Scan for the cell matching the given text and deliver its [x, y] coordinate at center. 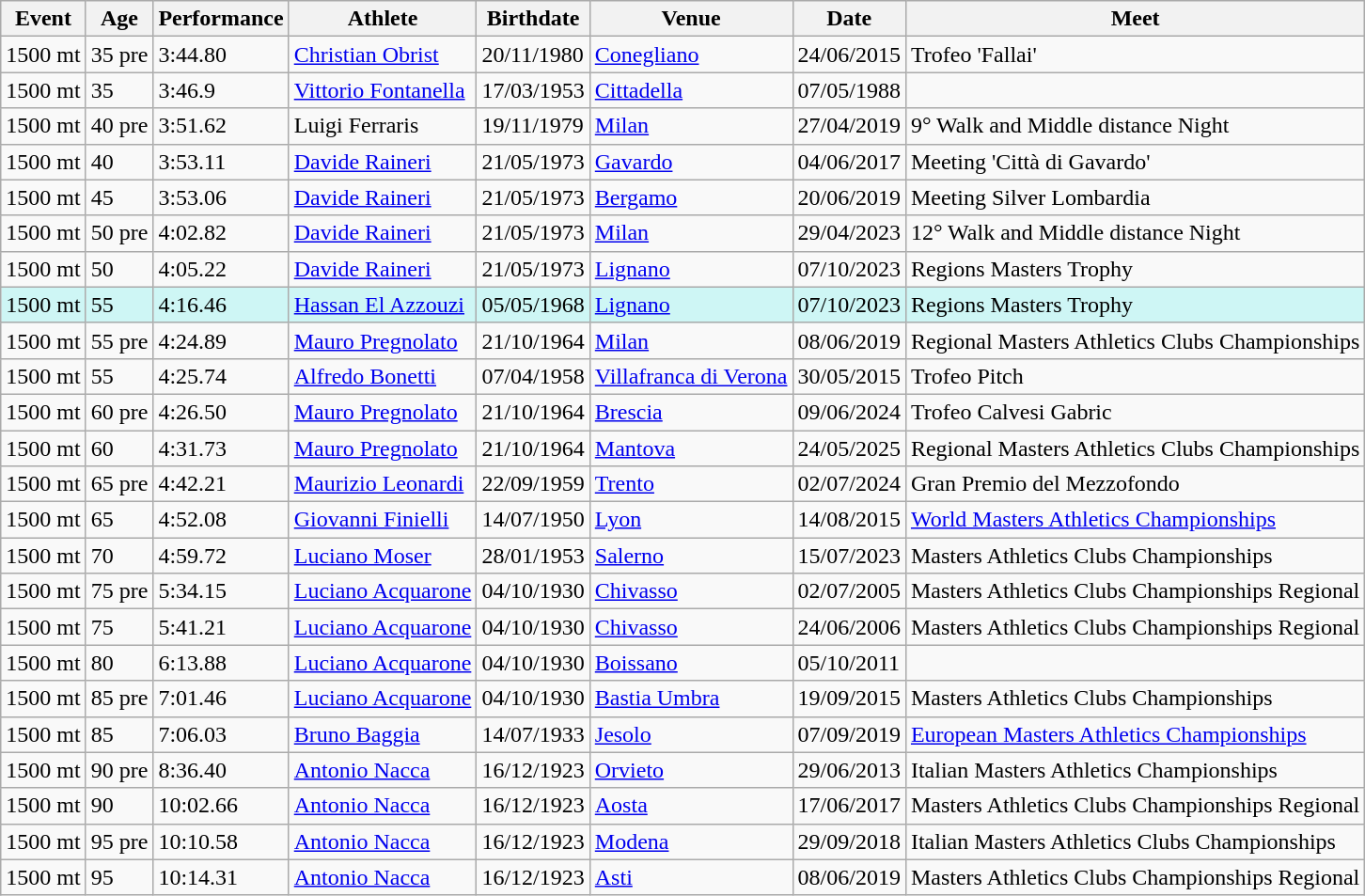
09/06/2024 [849, 412]
10:14.31 [221, 877]
50 pre [119, 233]
24/06/2015 [849, 55]
Alfredo Bonetti [383, 376]
4:25.74 [221, 376]
Salerno [691, 556]
65 [119, 520]
9° Walk and Middle distance Night [1135, 126]
7:06.03 [221, 734]
70 [119, 556]
Cittadella [691, 90]
Meeting Silver Lombardia [1135, 197]
60 [119, 448]
4:31.73 [221, 448]
29/09/2018 [849, 841]
14/07/1933 [533, 734]
85 [119, 734]
28/01/1953 [533, 556]
50 [119, 269]
4:24.89 [221, 340]
19/11/1979 [533, 126]
27/04/2019 [849, 126]
Gavardo [691, 162]
17/03/1953 [533, 90]
Trofeo 'Fallai' [1135, 55]
Bastia Umbra [691, 699]
Brescia [691, 412]
07/05/1988 [849, 90]
4:52.08 [221, 520]
Asti [691, 877]
24/05/2025 [849, 448]
4:26.50 [221, 412]
10:02.66 [221, 806]
02/07/2005 [849, 591]
19/09/2015 [849, 699]
24/06/2006 [849, 627]
35 [119, 90]
07/09/2019 [849, 734]
15/07/2023 [849, 556]
65 pre [119, 484]
5:41.21 [221, 627]
4:02.82 [221, 233]
07/04/1958 [533, 376]
7:01.46 [221, 699]
Hassan El Azzouzi [383, 305]
22/09/1959 [533, 484]
3:51.62 [221, 126]
02/07/2024 [849, 484]
45 [119, 197]
Vittorio Fontanella [383, 90]
Performance [221, 19]
Meet [1135, 19]
Modena [691, 841]
12° Walk and Middle distance Night [1135, 233]
20/06/2019 [849, 197]
04/06/2017 [849, 162]
Luciano Moser [383, 556]
75 [119, 627]
3:53.11 [221, 162]
Orvieto [691, 770]
95 [119, 877]
17/06/2017 [849, 806]
3:53.06 [221, 197]
14/08/2015 [849, 520]
90 pre [119, 770]
Christian Obrist [383, 55]
Athlete [383, 19]
Bergamo [691, 197]
Boissano [691, 663]
40 [119, 162]
14/07/1950 [533, 520]
35 pre [119, 55]
Villafranca di Verona [691, 376]
85 pre [119, 699]
Date [849, 19]
Giovanni Finielli [383, 520]
5:34.15 [221, 591]
6:13.88 [221, 663]
8:36.40 [221, 770]
Trento [691, 484]
Italian Masters Athletics Championships [1135, 770]
Bruno Baggia [383, 734]
Trofeo Pitch [1135, 376]
World Masters Athletics Championships [1135, 520]
30/05/2015 [849, 376]
60 pre [119, 412]
Lyon [691, 520]
40 pre [119, 126]
Venue [691, 19]
4:59.72 [221, 556]
Mantova [691, 448]
95 pre [119, 841]
Age [119, 19]
29/06/2013 [849, 770]
Luigi Ferraris [383, 126]
Gran Premio del Mezzofondo [1135, 484]
3:44.80 [221, 55]
3:46.9 [221, 90]
05/05/1968 [533, 305]
10:10.58 [221, 841]
Birthdate [533, 19]
4:05.22 [221, 269]
Conegliano [691, 55]
Jesolo [691, 734]
Italian Masters Athletics Clubs Championships [1135, 841]
4:16.46 [221, 305]
90 [119, 806]
Trofeo Calvesi Gabric [1135, 412]
European Masters Athletics Championships [1135, 734]
Meeting 'Città di Gavardo' [1135, 162]
55 pre [119, 340]
80 [119, 663]
05/10/2011 [849, 663]
20/11/1980 [533, 55]
75 pre [119, 591]
Event [43, 19]
4:42.21 [221, 484]
Aosta [691, 806]
29/04/2023 [849, 233]
Maurizio Leonardi [383, 484]
